Extract the (x, y) coordinate from the center of the cell holding the provided text.  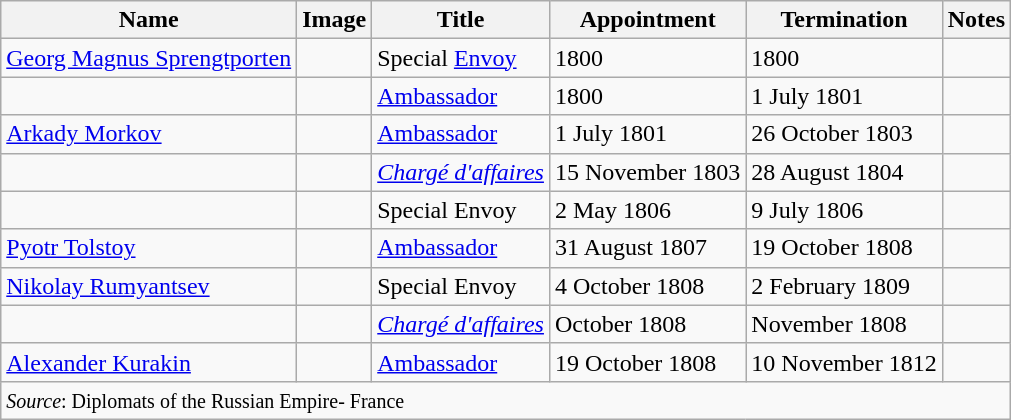
Pyotr Tolstoy (149, 248)
26 October 1803 (844, 134)
Georg Magnus Sprengtporten (149, 58)
Notes (976, 20)
Arkady Morkov (149, 134)
Image (334, 20)
31 August 1807 (647, 248)
October 1808 (647, 324)
November 1808 (844, 324)
Nikolay Rumyantsev (149, 286)
Termination (844, 20)
Source: Diplomats of the Russian Empire- France (506, 400)
Title (461, 20)
9 July 1806 (844, 210)
2 May 1806 (647, 210)
2 February 1809 (844, 286)
10 November 1812 (844, 362)
Alexander Kurakin (149, 362)
Appointment (647, 20)
4 October 1808 (647, 286)
15 November 1803 (647, 172)
Name (149, 20)
28 August 1804 (844, 172)
